Search for the cell housing the specified text and yield its (x, y) center coordinate. 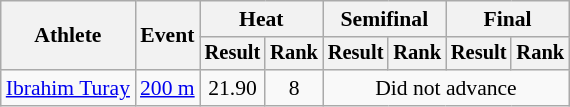
Did not advance (446, 88)
21.90 (233, 88)
Ibrahim Turay (68, 88)
Final (508, 19)
Heat (262, 19)
200 m (168, 88)
Event (168, 36)
8 (294, 88)
Semifinal (384, 19)
Athlete (68, 36)
